Capture the cell that displays the provided text and extract its (X, Y) central coordinate. 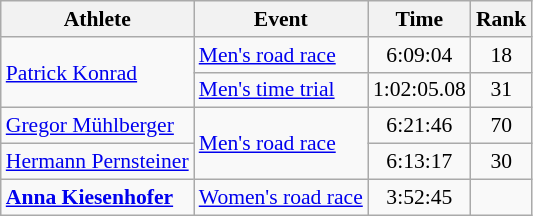
1:02:05.08 (420, 90)
3:52:45 (420, 197)
Athlete (98, 19)
6:13:17 (420, 162)
6:09:04 (420, 55)
18 (502, 55)
Rank (502, 19)
Event (281, 19)
Gregor Mühlberger (98, 126)
Women's road race (281, 197)
6:21:46 (420, 126)
Time (420, 19)
30 (502, 162)
Anna Kiesenhofer (98, 197)
Men's time trial (281, 90)
31 (502, 90)
Hermann Pernsteiner (98, 162)
Patrick Konrad (98, 72)
70 (502, 126)
